Return [x, y] of the center of cell containing provided text 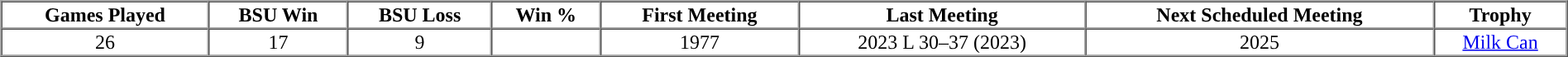
Trophy [1500, 15]
Milk Can [1500, 41]
17 [278, 41]
Games Played [106, 15]
First Meeting [700, 15]
BSU Loss [420, 15]
2025 [1260, 41]
9 [420, 41]
Last Meeting [942, 15]
BSU Win [278, 15]
Next Scheduled Meeting [1260, 15]
1977 [700, 41]
2023 L 30–37 (2023) [942, 41]
Win % [546, 15]
26 [106, 41]
